From the cell containing the given text, extract its center point as [X, Y] coordinate. 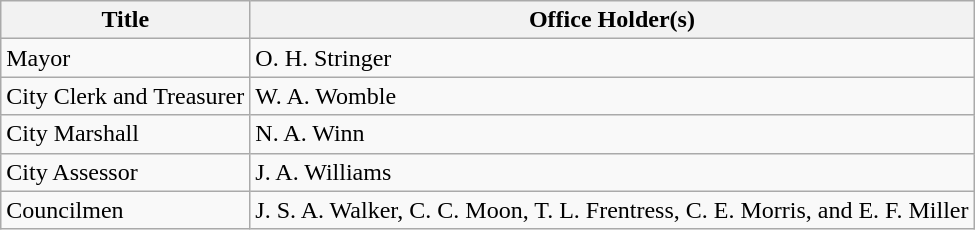
N. A. Winn [612, 134]
Office Holder(s) [612, 20]
O. H. Stringer [612, 58]
City Assessor [126, 172]
Mayor [126, 58]
Title [126, 20]
Councilmen [126, 210]
J. A. Williams [612, 172]
J. S. A. Walker, C. C. Moon, T. L. Frentress, C. E. Morris, and E. F. Miller [612, 210]
City Marshall [126, 134]
W. A. Womble [612, 96]
City Clerk and Treasurer [126, 96]
